Capture the cell that displays the provided text and extract its [X, Y] central coordinate. 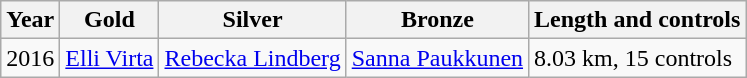
Gold [110, 20]
Sanna Paukkunen [437, 58]
2016 [30, 58]
Length and controls [638, 20]
Elli Virta [110, 58]
Rebecka Lindberg [252, 58]
Bronze [437, 20]
8.03 km, 15 controls [638, 58]
Silver [252, 20]
Year [30, 20]
